Scan for the cell matching the given text and deliver its (X, Y) coordinate at center. 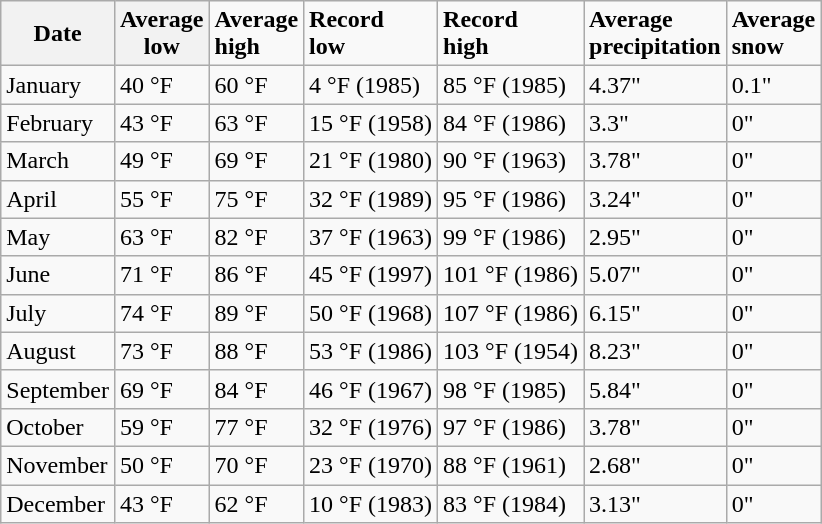
August (58, 351)
32 °F (1989) (371, 199)
March (58, 161)
85 °F (1985) (511, 85)
107 °F (1986) (511, 313)
Date (58, 34)
5.84" (656, 389)
73 °F (162, 351)
December (58, 503)
Recordhigh (511, 34)
3.13" (656, 503)
77 °F (256, 427)
59 °F (162, 427)
4.37" (656, 85)
April (58, 199)
May (58, 237)
82 °F (256, 237)
2.68" (656, 465)
3.3" (656, 123)
January (58, 85)
October (58, 427)
37 °F (1963) (371, 237)
February (58, 123)
74 °F (162, 313)
6.15" (656, 313)
86 °F (256, 275)
60 °F (256, 85)
0.1" (774, 85)
23 °F (1970) (371, 465)
49 °F (162, 161)
103 °F (1954) (511, 351)
September (58, 389)
21 °F (1980) (371, 161)
Averagehigh (256, 34)
99 °F (1986) (511, 237)
97 °F (1986) (511, 427)
55 °F (162, 199)
70 °F (256, 465)
July (58, 313)
5.07" (656, 275)
50 °F (1968) (371, 313)
15 °F (1958) (371, 123)
Averagelow (162, 34)
45 °F (1997) (371, 275)
46 °F (1967) (371, 389)
53 °F (1986) (371, 351)
84 °F (1986) (511, 123)
10 °F (1983) (371, 503)
Averagesnow (774, 34)
Averageprecipitation (656, 34)
98 °F (1985) (511, 389)
40 °F (162, 85)
84 °F (256, 389)
2.95" (656, 237)
88 °F (256, 351)
83 °F (1984) (511, 503)
89 °F (256, 313)
Recordlow (371, 34)
88 °F (1961) (511, 465)
50 °F (162, 465)
95 °F (1986) (511, 199)
71 °F (162, 275)
November (58, 465)
101 °F (1986) (511, 275)
32 °F (1976) (371, 427)
3.24" (656, 199)
62 °F (256, 503)
8.23" (656, 351)
4 °F (1985) (371, 85)
June (58, 275)
90 °F (1963) (511, 161)
75 °F (256, 199)
